Find where the given text appears and provide that cell's center as [X, Y] coordinate. 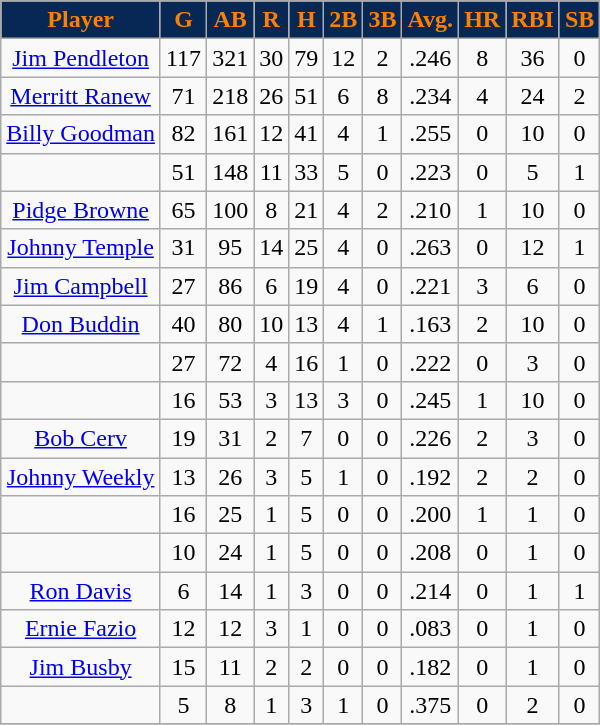
Johnny Weekly [81, 477]
Don Buddin [81, 324]
Billy Goodman [81, 134]
.208 [430, 553]
Jim Campbell [81, 286]
71 [183, 96]
40 [183, 324]
321 [230, 58]
Johnny Temple [81, 248]
218 [230, 96]
148 [230, 172]
53 [230, 400]
.221 [430, 286]
41 [306, 134]
.083 [430, 629]
117 [183, 58]
SB [579, 20]
.210 [430, 210]
33 [306, 172]
82 [183, 134]
.222 [430, 362]
100 [230, 210]
79 [306, 58]
Avg. [430, 20]
.246 [430, 58]
AB [230, 20]
30 [272, 58]
HR [482, 20]
.255 [430, 134]
Jim Busby [81, 667]
3B [382, 20]
.214 [430, 591]
Player [81, 20]
36 [533, 58]
86 [230, 286]
2B [344, 20]
R [272, 20]
Pidge Browne [81, 210]
.245 [430, 400]
RBI [533, 20]
7 [306, 438]
.200 [430, 515]
.163 [430, 324]
15 [183, 667]
.182 [430, 667]
.223 [430, 172]
95 [230, 248]
Merritt Ranew [81, 96]
161 [230, 134]
G [183, 20]
Bob Cerv [81, 438]
.234 [430, 96]
Jim Pendleton [81, 58]
.226 [430, 438]
21 [306, 210]
.263 [430, 248]
80 [230, 324]
Ernie Fazio [81, 629]
H [306, 20]
.192 [430, 477]
65 [183, 210]
Ron Davis [81, 591]
72 [230, 362]
.375 [430, 705]
